Extract the [x, y] coordinate from the center of the cell holding the provided text.  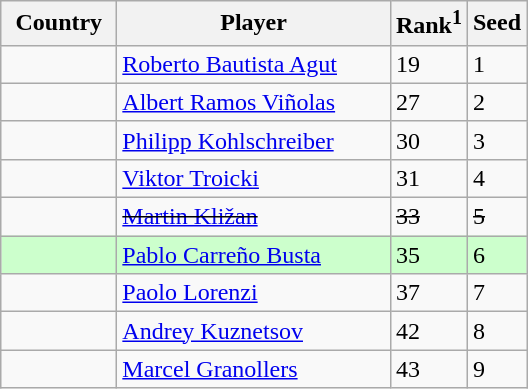
6 [496, 255]
Seed [496, 24]
1 [496, 64]
42 [428, 331]
Rank1 [428, 24]
8 [496, 331]
Country [59, 24]
5 [496, 217]
2 [496, 102]
Andrey Kuznetsov [254, 331]
Paolo Lorenzi [254, 293]
37 [428, 293]
3 [496, 140]
Marcel Granollers [254, 369]
43 [428, 369]
Albert Ramos Viñolas [254, 102]
Martin Kližan [254, 217]
Philipp Kohlschreiber [254, 140]
31 [428, 178]
19 [428, 64]
27 [428, 102]
35 [428, 255]
Pablo Carreño Busta [254, 255]
33 [428, 217]
30 [428, 140]
Roberto Bautista Agut [254, 64]
Viktor Troicki [254, 178]
9 [496, 369]
7 [496, 293]
4 [496, 178]
Player [254, 24]
